Search for the cell housing the specified text and yield its [x, y] center coordinate. 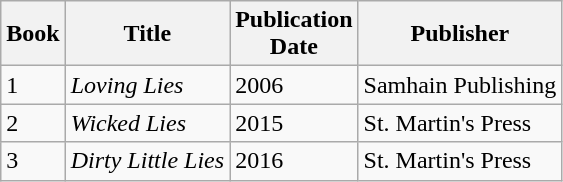
Book [33, 34]
2006 [294, 85]
2016 [294, 161]
2 [33, 123]
Loving Lies [147, 85]
Dirty Little Lies [147, 161]
3 [33, 161]
2015 [294, 123]
Samhain Publishing [460, 85]
Wicked Lies [147, 123]
PublicationDate [294, 34]
Publisher [460, 34]
1 [33, 85]
Title [147, 34]
